Detect which cell encompasses the target text, then output its [x, y] center coordinate. 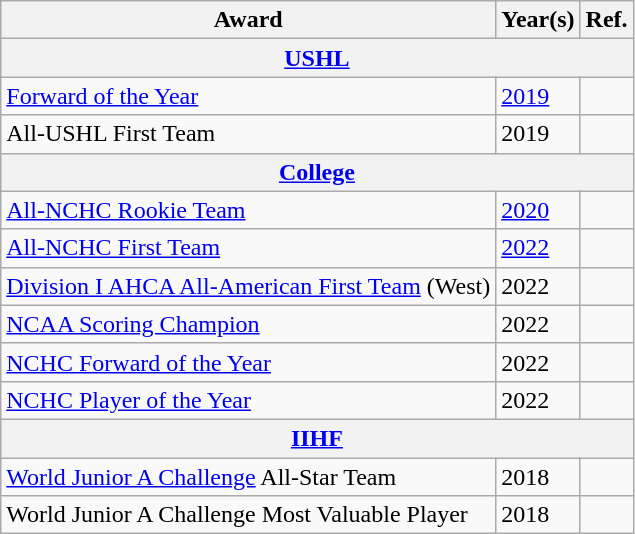
Ref. [606, 20]
Forward of the Year [248, 96]
All-USHL First Team [248, 134]
NCAA Scoring Champion [248, 324]
World Junior A Challenge Most Valuable Player [248, 515]
USHL [317, 58]
NCHC Player of the Year [248, 400]
College [317, 172]
Year(s) [538, 20]
Division I AHCA All-American First Team (West) [248, 286]
2020 [538, 210]
NCHC Forward of the Year [248, 362]
IIHF [317, 438]
Award [248, 20]
World Junior A Challenge All-Star Team [248, 477]
All-NCHC Rookie Team [248, 210]
All-NCHC First Team [248, 248]
